Search for the cell housing the specified text and yield its [x, y] center coordinate. 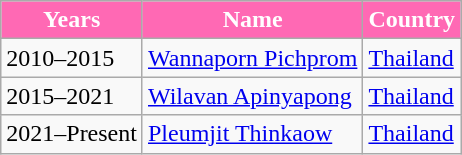
Name [252, 20]
Wannaporn Pichprom [252, 58]
Wilavan Apinyapong [252, 96]
2015–2021 [72, 96]
Pleumjit Thinkaow [252, 134]
2021–Present [72, 134]
Country [412, 20]
2010–2015 [72, 58]
Years [72, 20]
